For the text-containing cell, return its midpoint in [X, Y] coordinate format. 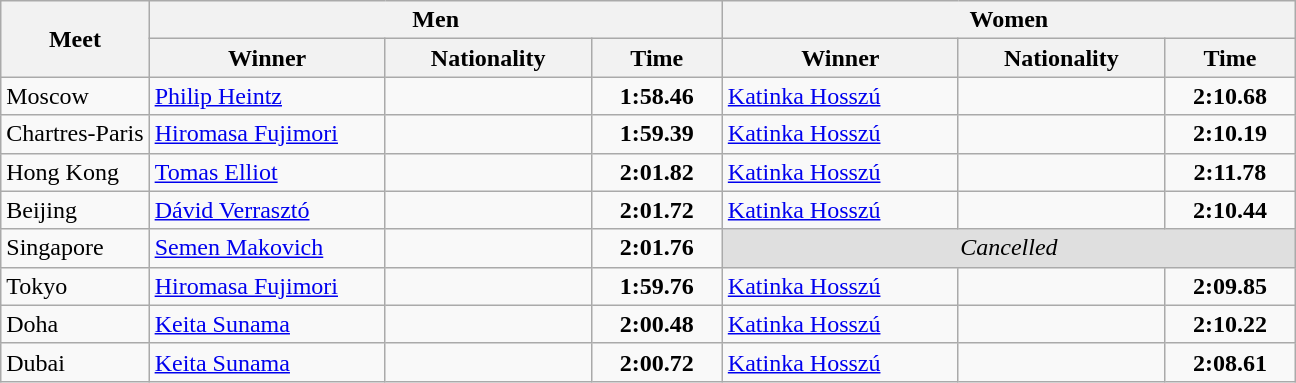
2:00.48 [656, 324]
2:10.19 [1230, 134]
Dubai [75, 362]
Dávid Verrasztó [267, 210]
1:58.46 [656, 96]
2:00.72 [656, 362]
Chartres-Paris [75, 134]
2:01.82 [656, 172]
Moscow [75, 96]
Meet [75, 39]
Singapore [75, 248]
2:10.68 [1230, 96]
2:10.44 [1230, 210]
2:11.78 [1230, 172]
1:59.39 [656, 134]
Hong Kong [75, 172]
Beijing [75, 210]
2:01.72 [656, 210]
2:08.61 [1230, 362]
Men [436, 20]
Tokyo [75, 286]
Women [1008, 20]
Cancelled [1008, 248]
Tomas Elliot [267, 172]
Doha [75, 324]
Semen Makovich [267, 248]
2:09.85 [1230, 286]
Philip Heintz [267, 96]
2:01.76 [656, 248]
2:10.22 [1230, 324]
1:59.76 [656, 286]
